From the cell containing the given text, extract its center point as [x, y] coordinate. 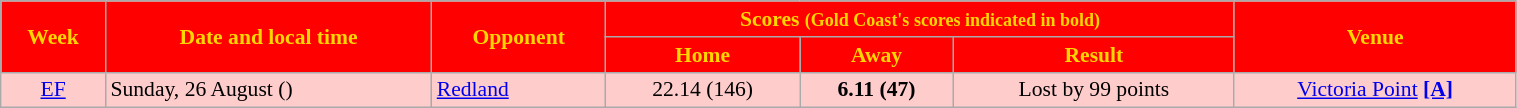
Scores (Gold Coast's scores indicated in bold) [920, 19]
Lost by 99 points [1094, 90]
Opponent [519, 36]
22.14 (146) [703, 90]
Home [703, 55]
Venue [1375, 36]
6.11 (47) [877, 90]
Date and local time [268, 36]
Away [877, 55]
Victoria Point [A] [1375, 90]
Sunday, 26 August () [268, 90]
Week [54, 36]
Result [1094, 55]
EF [54, 90]
Redland [519, 90]
